Return [x, y] of the center of cell containing provided text 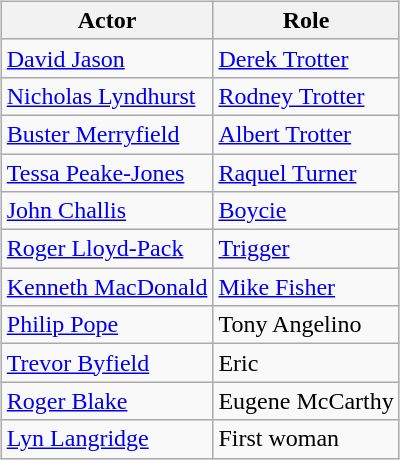
Actor [107, 20]
Roger Blake [107, 401]
Eugene McCarthy [306, 401]
Lyn Langridge [107, 439]
Eric [306, 363]
Trigger [306, 249]
Nicholas Lyndhurst [107, 96]
Albert Trotter [306, 134]
John Challis [107, 211]
Rodney Trotter [306, 96]
David Jason [107, 58]
Trevor Byfield [107, 363]
Derek Trotter [306, 58]
Tessa Peake-Jones [107, 173]
Raquel Turner [306, 173]
Mike Fisher [306, 287]
Role [306, 20]
Kenneth MacDonald [107, 287]
Roger Lloyd-Pack [107, 249]
Tony Angelino [306, 325]
First woman [306, 439]
Boycie [306, 211]
Philip Pope [107, 325]
Buster Merryfield [107, 134]
